Return the [x, y] coordinate for the center point of the cell that contains the specified text.  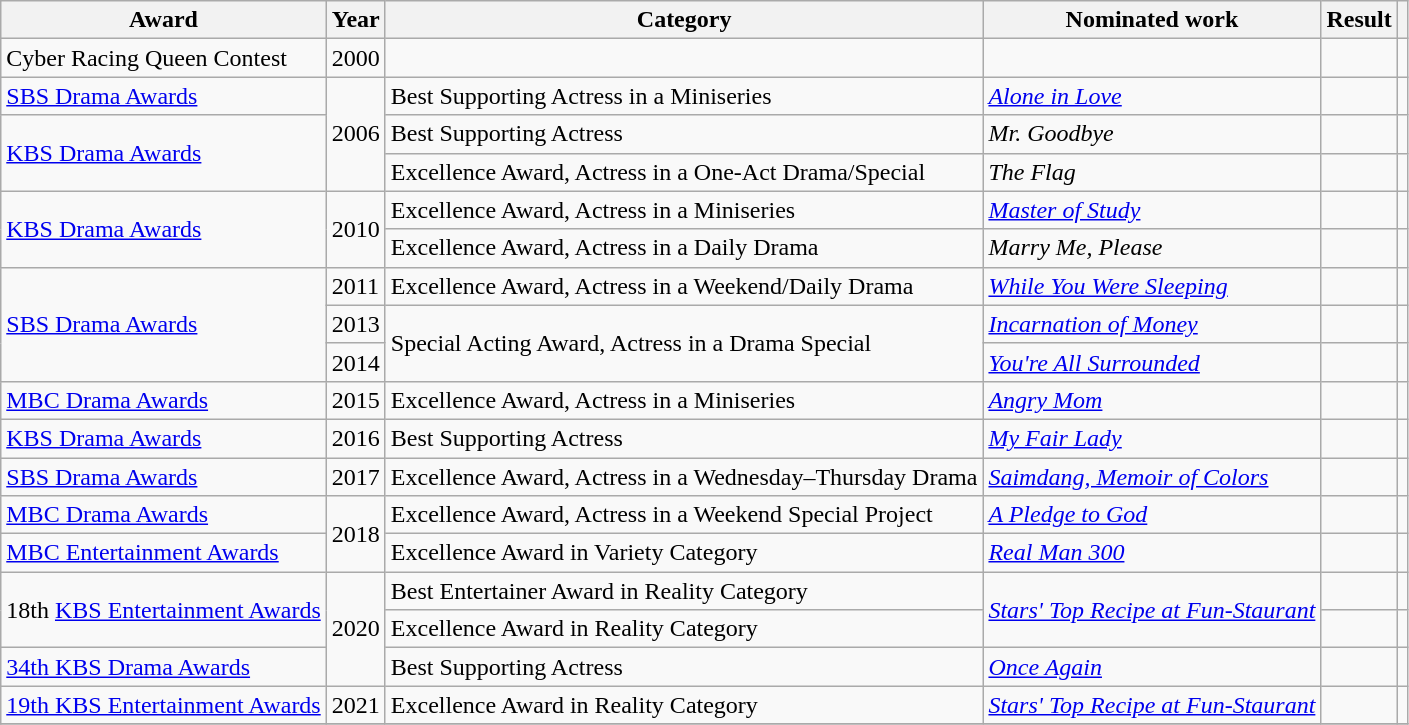
2011 [356, 286]
2016 [356, 438]
Real Man 300 [1152, 553]
Year [356, 20]
2010 [356, 229]
You're All Surrounded [1152, 362]
Excellence Award in Variety Category [684, 553]
2015 [356, 400]
Excellence Award, Actress in a One-Act Drama/Special [684, 172]
34th KBS Drama Awards [164, 667]
Excellence Award, Actress in a Weekend Special Project [684, 515]
Incarnation of Money [1152, 324]
2017 [356, 477]
A Pledge to God [1152, 515]
2020 [356, 629]
Special Acting Award, Actress in a Drama Special [684, 343]
My Fair Lady [1152, 438]
Marry Me, Please [1152, 248]
2000 [356, 58]
Category [684, 20]
Best Supporting Actress in a Miniseries [684, 96]
Excellence Award, Actress in a Weekend/Daily Drama [684, 286]
2018 [356, 534]
Cyber Racing Queen Contest [164, 58]
Excellence Award, Actress in a Daily Drama [684, 248]
Alone in Love [1152, 96]
Master of Study [1152, 210]
2014 [356, 362]
19th KBS Entertainment Awards [164, 705]
2006 [356, 134]
Excellence Award, Actress in a Wednesday–Thursday Drama [684, 477]
While You Were Sleeping [1152, 286]
Best Entertainer Award in Reality Category [684, 591]
Mr. Goodbye [1152, 134]
2013 [356, 324]
Saimdang, Memoir of Colors [1152, 477]
Angry Mom [1152, 400]
MBC Entertainment Awards [164, 553]
18th KBS Entertainment Awards [164, 610]
The Flag [1152, 172]
Once Again [1152, 667]
2021 [356, 705]
Nominated work [1152, 20]
Result [1359, 20]
Award [164, 20]
